Find where the given text appears and provide that cell's center as (X, Y) coordinate. 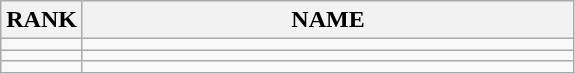
RANK (42, 20)
NAME (328, 20)
